Identify which cell holds the provided text, then report its (X, Y) central coordinate. 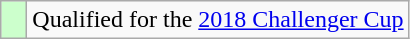
Qualified for the 2018 Challenger Cup (218, 20)
